From the cell containing the given text, extract its center point as (x, y) coordinate. 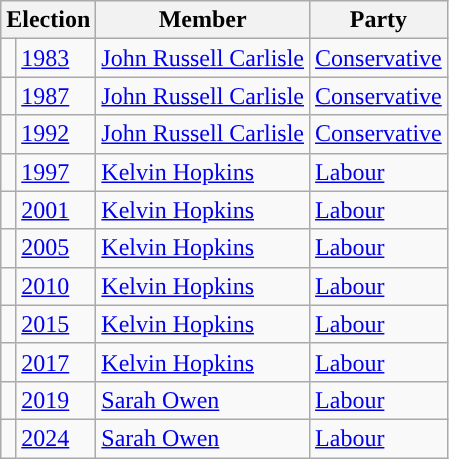
1992 (56, 134)
Election (48, 20)
2015 (56, 324)
2005 (56, 248)
2001 (56, 210)
1983 (56, 58)
1987 (56, 96)
Member (203, 20)
2024 (56, 438)
1997 (56, 172)
Party (379, 20)
2019 (56, 400)
2017 (56, 362)
2010 (56, 286)
